Provide the (x, y) coordinate of the cell's center where the given text is located.  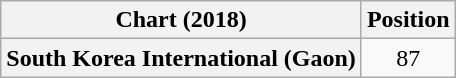
87 (408, 58)
Chart (2018) (182, 20)
Position (408, 20)
South Korea International (Gaon) (182, 58)
